Extract the (x, y) coordinate from the center of the cell holding the provided text.  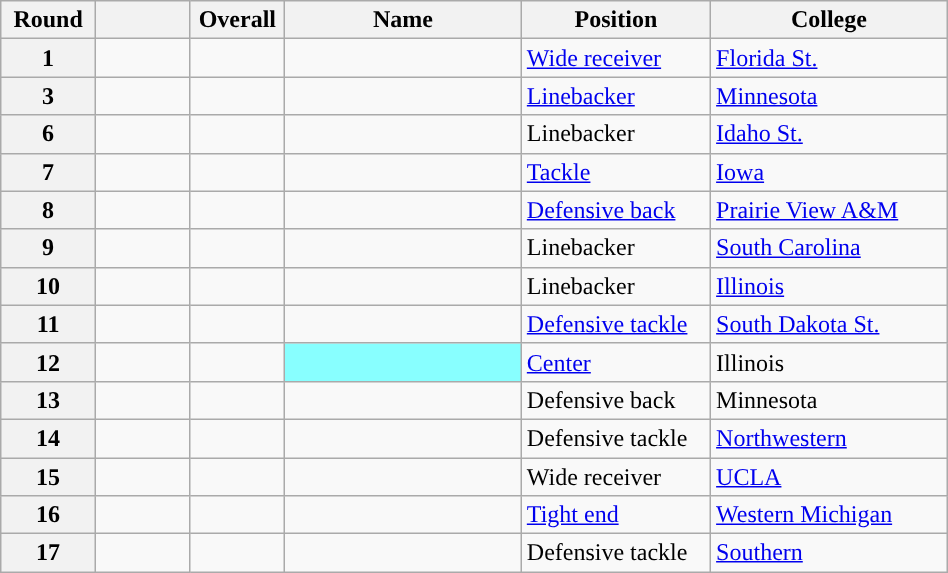
College (830, 20)
13 (48, 400)
Center (616, 362)
Florida St. (830, 58)
Prairie View A&M (830, 210)
Tackle (616, 172)
South Dakota St. (830, 324)
Tight end (616, 515)
7 (48, 172)
South Carolina (830, 248)
1 (48, 58)
16 (48, 515)
17 (48, 553)
15 (48, 477)
Western Michigan (830, 515)
11 (48, 324)
Southern (830, 553)
Idaho St. (830, 134)
10 (48, 286)
UCLA (830, 477)
3 (48, 96)
Overall (238, 20)
Round (48, 20)
6 (48, 134)
Northwestern (830, 438)
12 (48, 362)
9 (48, 248)
8 (48, 210)
Position (616, 20)
Iowa (830, 172)
14 (48, 438)
Name (404, 20)
